Pinpoint the cell where the given text exists, returning its (x, y) midpoint coordinate. 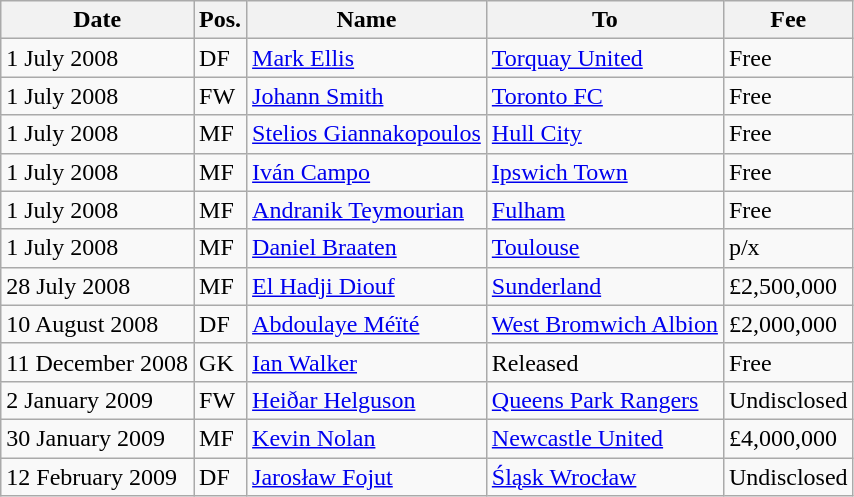
Śląsk Wrocław (604, 477)
£2,500,000 (788, 286)
Date (98, 20)
10 August 2008 (98, 324)
Fulham (604, 210)
Andranik Teymourian (367, 210)
Queens Park Rangers (604, 400)
GK (220, 362)
Abdoulaye Méïté (367, 324)
Fee (788, 20)
Pos. (220, 20)
Jarosław Fojut (367, 477)
Mark Ellis (367, 58)
Name (367, 20)
Toronto FC (604, 96)
Iván Campo (367, 172)
Released (604, 362)
El Hadji Diouf (367, 286)
Hull City (604, 134)
West Bromwich Albion (604, 324)
Torquay United (604, 58)
£4,000,000 (788, 438)
Newcastle United (604, 438)
28 July 2008 (98, 286)
To (604, 20)
p/x (788, 248)
Ian Walker (367, 362)
11 December 2008 (98, 362)
£2,000,000 (788, 324)
Kevin Nolan (367, 438)
2 January 2009 (98, 400)
Ipswich Town (604, 172)
Johann Smith (367, 96)
Daniel Braaten (367, 248)
30 January 2009 (98, 438)
Stelios Giannakopoulos (367, 134)
Heiðar Helguson (367, 400)
Toulouse (604, 248)
12 February 2009 (98, 477)
Sunderland (604, 286)
